Output the (X, Y) coordinate of the center of the cell containing the given text.  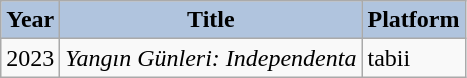
2023 (30, 58)
Title (211, 20)
tabii (414, 58)
Year (30, 20)
Yangın Günleri: Independenta (211, 58)
Platform (414, 20)
